Search for the cell housing the specified text and yield its [x, y] center coordinate. 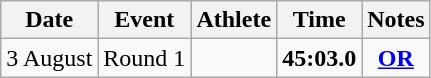
Notes [396, 20]
Time [320, 20]
Date [50, 20]
Round 1 [144, 58]
Event [144, 20]
3 August [50, 58]
Athlete [234, 20]
OR [396, 58]
45:03.0 [320, 58]
